Extract the [X, Y] coordinate from the center of the cell holding the provided text.  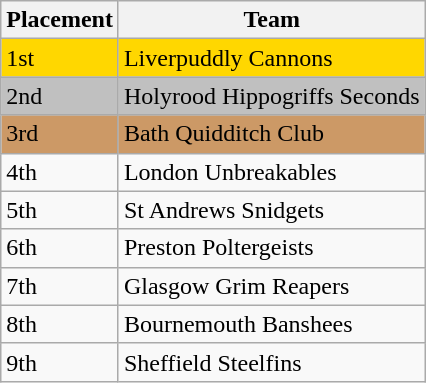
5th [60, 210]
4th [60, 172]
2nd [60, 96]
Team [272, 20]
6th [60, 248]
Sheffield Steelfins [272, 362]
1st [60, 58]
9th [60, 362]
Preston Poltergeists [272, 248]
Liverpuddly Cannons [272, 58]
St Andrews Snidgets [272, 210]
Placement [60, 20]
London Unbreakables [272, 172]
3rd [60, 134]
Bath Quidditch Club [272, 134]
7th [60, 286]
8th [60, 324]
Holyrood Hippogriffs Seconds [272, 96]
Glasgow Grim Reapers [272, 286]
Bournemouth Banshees [272, 324]
